Return the [x, y] coordinate for the center point of the cell that contains the specified text.  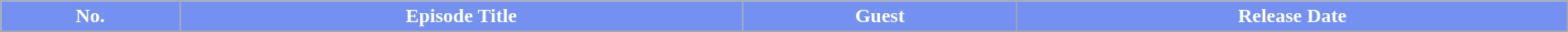
Episode Title [461, 16]
Guest [880, 16]
No. [91, 16]
Release Date [1292, 16]
